Return [x, y] of the center of cell containing provided text 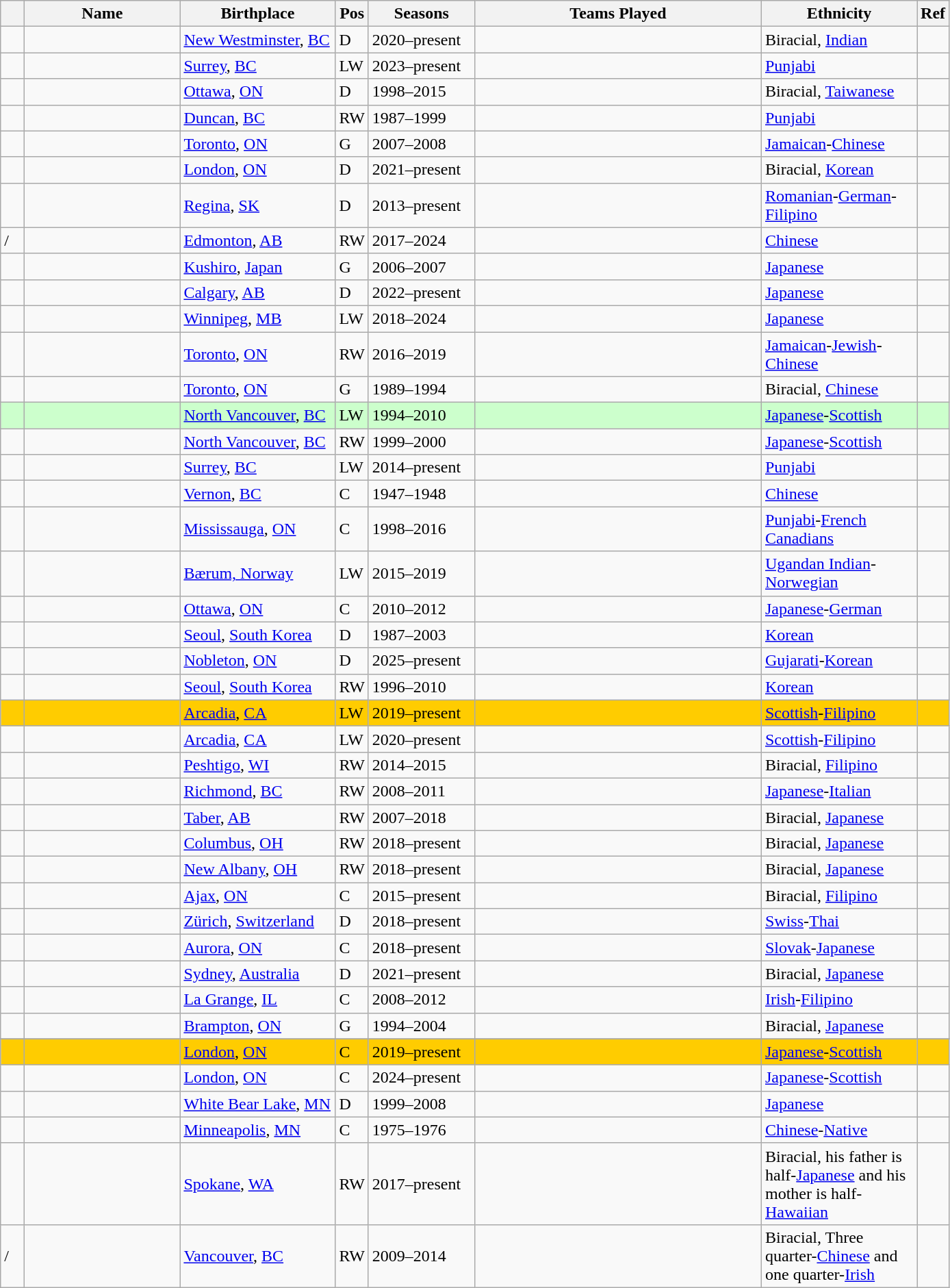
1994–2004 [422, 1026]
Regina, SK [257, 205]
Japanese-Italian [839, 791]
Irish-Filipino [839, 1000]
2017–2024 [422, 240]
Birthplace [257, 14]
Minneapolis, MN [257, 1130]
Jamaican-Chinese [839, 144]
Sydney, Australia [257, 974]
2023–present [422, 66]
Jamaican-Jewish-Chinese [839, 353]
1987–2003 [422, 635]
2015–2019 [422, 574]
Biracial, Korean [839, 170]
Chinese-Native [839, 1130]
Ugandan Indian-Norwegian [839, 574]
Pos [352, 14]
Calgary, AB [257, 292]
1999–2008 [422, 1104]
1989–1994 [422, 390]
1996–2010 [422, 687]
Ajax, ON [257, 896]
Romanian-German-Filipino [839, 205]
Mississauga, ON [257, 529]
Seasons [422, 14]
Biracial, Chinese [839, 390]
Japanese-German [839, 609]
2024–present [422, 1078]
1998–2015 [422, 92]
Bærum, Norway [257, 574]
Ref [934, 14]
White Bear Lake, MN [257, 1104]
2013–present [422, 205]
Teams Played [617, 14]
1998–2016 [422, 529]
2018–2024 [422, 318]
Edmonton, AB [257, 240]
Winnipeg, MB [257, 318]
Slovak-Japanese [839, 948]
2010–2012 [422, 609]
Aurora, ON [257, 948]
2015–present [422, 896]
2025–present [422, 661]
La Grange, IL [257, 1000]
Duncan, BC [257, 118]
Kushiro, Japan [257, 266]
Biracial, his father is half-Japanese and his mother is half-Hawaiian [839, 1183]
2008–2012 [422, 1000]
2022–present [422, 292]
Vancouver, BC [257, 1256]
1999–2000 [422, 442]
Richmond, BC [257, 791]
Taber, AB [257, 817]
Biracial, Taiwanese [839, 92]
Name [103, 14]
2016–2019 [422, 353]
New Albany, OH [257, 870]
Biracial, Indian [839, 40]
Nobleton, ON [257, 661]
Peshtigo, WI [257, 765]
2017–present [422, 1183]
Spokane, WA [257, 1183]
Biracial, Three quarter-Chinese and one quarter-Irish [839, 1256]
2007–2008 [422, 144]
1994–2010 [422, 416]
1947–1948 [422, 494]
New Westminster, BC [257, 40]
Swiss-Thai [839, 922]
Gujarati-Korean [839, 661]
1987–1999 [422, 118]
Brampton, ON [257, 1026]
1975–1976 [422, 1130]
Punjabi-French Canadians [839, 529]
2006–2007 [422, 266]
2007–2018 [422, 817]
2014–2015 [422, 765]
Ethnicity [839, 14]
2014–present [422, 468]
Vernon, BC [257, 494]
Zürich, Switzerland [257, 922]
Columbus, OH [257, 844]
2009–2014 [422, 1256]
2008–2011 [422, 791]
